Identify which cell holds the provided text, then report its (x, y) central coordinate. 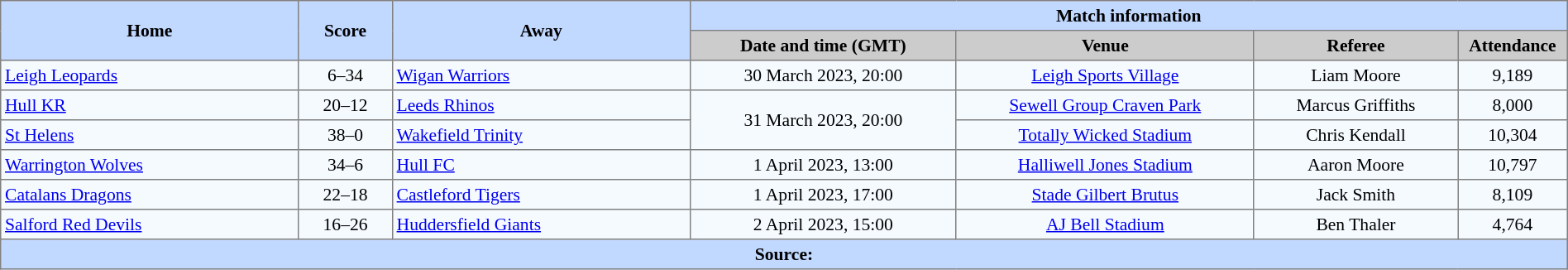
Huddersfield Giants (541, 224)
Leeds Rhinos (541, 105)
Date and time (GMT) (823, 46)
2 April 2023, 15:00 (823, 224)
Match information (1128, 16)
Attendance (1513, 46)
Hull KR (150, 105)
Leigh Leopards (150, 75)
Away (541, 31)
16–26 (346, 224)
8,109 (1513, 195)
Referee (1355, 46)
Aaron Moore (1355, 165)
Catalans Dragons (150, 195)
34–6 (346, 165)
Home (150, 31)
Sewell Group Craven Park (1105, 105)
AJ Bell Stadium (1105, 224)
30 March 2023, 20:00 (823, 75)
10,304 (1513, 135)
St Helens (150, 135)
Warrington Wolves (150, 165)
Liam Moore (1355, 75)
Stade Gilbert Brutus (1105, 195)
Source: (784, 254)
22–18 (346, 195)
Wigan Warriors (541, 75)
Marcus Griffiths (1355, 105)
9,189 (1513, 75)
Wakefield Trinity (541, 135)
Venue (1105, 46)
31 March 2023, 20:00 (823, 120)
6–34 (346, 75)
Score (346, 31)
1 April 2023, 17:00 (823, 195)
Ben Thaler (1355, 224)
Jack Smith (1355, 195)
Chris Kendall (1355, 135)
8,000 (1513, 105)
4,764 (1513, 224)
Castleford Tigers (541, 195)
Hull FC (541, 165)
1 April 2023, 13:00 (823, 165)
10,797 (1513, 165)
Totally Wicked Stadium (1105, 135)
20–12 (346, 105)
Salford Red Devils (150, 224)
38–0 (346, 135)
Halliwell Jones Stadium (1105, 165)
Leigh Sports Village (1105, 75)
